Provide the (x, y) coordinate of the cell's center where the given text is located.  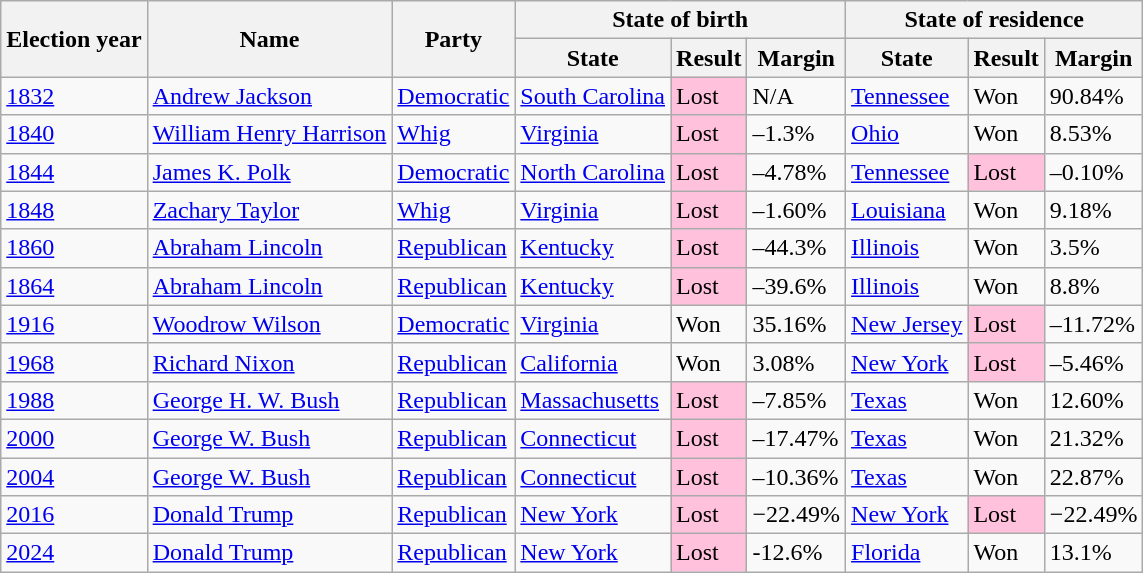
South Carolina (593, 96)
State of residence (994, 20)
2024 (74, 553)
–5.46% (1094, 362)
–0.10% (1094, 172)
Zachary Taylor (270, 210)
–17.47% (796, 438)
1968 (74, 362)
William Henry Harrison (270, 134)
2016 (74, 515)
–1.60% (796, 210)
1844 (74, 172)
2004 (74, 477)
Massachusetts (593, 400)
9.18% (1094, 210)
8.53% (1094, 134)
Andrew Jackson (270, 96)
1848 (74, 210)
Ohio (907, 134)
–4.78% (796, 172)
3.08% (796, 362)
13.1% (1094, 553)
–39.6% (796, 286)
–44.3% (796, 248)
21.32% (1094, 438)
1840 (74, 134)
New Jersey (907, 324)
California (593, 362)
North Carolina (593, 172)
1916 (74, 324)
1832 (74, 96)
James K. Polk (270, 172)
3.5% (1094, 248)
Woodrow Wilson (270, 324)
Election year (74, 39)
12.60% (1094, 400)
1988 (74, 400)
N/A (796, 96)
Richard Nixon (270, 362)
–7.85% (796, 400)
22.87% (1094, 477)
–1.3% (796, 134)
George H. W. Bush (270, 400)
35.16% (796, 324)
1864 (74, 286)
2000 (74, 438)
–11.72% (1094, 324)
90.84% (1094, 96)
Name (270, 39)
–10.36% (796, 477)
8.8% (1094, 286)
Louisiana (907, 210)
State of birth (680, 20)
1860 (74, 248)
Florida (907, 553)
Party (454, 39)
-12.6% (796, 553)
